Identify which cell holds the provided text, then report its [x, y] central coordinate. 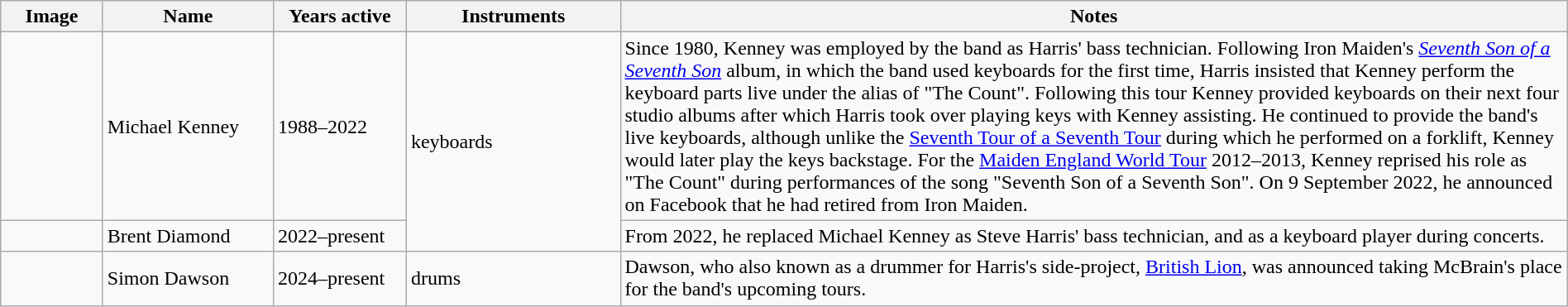
2022–present [339, 236]
drums [513, 278]
Simon Dawson [188, 278]
Brent Diamond [188, 236]
keyboards [513, 142]
Notes [1093, 17]
Years active [339, 17]
2024–present [339, 278]
Instruments [513, 17]
1988–2022 [339, 126]
Michael Kenney [188, 126]
Name [188, 17]
Image [52, 17]
From 2022, he replaced Michael Kenney as Steve Harris' bass technician, and as a keyboard player during concerts. [1093, 236]
Dawson, who also known as a drummer for Harris's side-project, British Lion, was announced taking McBrain's place for the band's upcoming tours. [1093, 278]
